Output the (X, Y) coordinate of the center of the cell containing the given text.  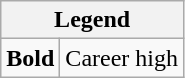
Career high (122, 58)
Bold (30, 58)
Legend (92, 20)
